Identify which cell holds the provided text, then report its [x, y] central coordinate. 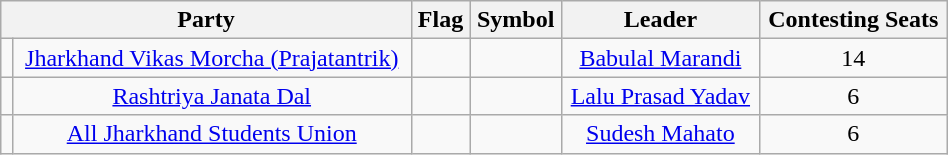
Party [206, 20]
14 [853, 58]
Symbol [516, 20]
Babulal Marandi [661, 58]
Leader [661, 20]
Flag [440, 20]
Sudesh Mahato [661, 134]
Contesting Seats [853, 20]
All Jharkhand Students Union [212, 134]
Rashtriya Janata Dal [212, 96]
Lalu Prasad Yadav [661, 96]
Jharkhand Vikas Morcha (Prajatantrik) [212, 58]
